Return the (X, Y) coordinate for the center point of the cell that contains the specified text.  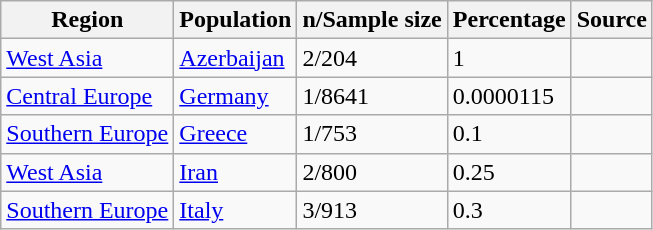
0.3 (509, 210)
Greece (236, 134)
Percentage (509, 20)
Central Europe (88, 96)
2/204 (372, 58)
n/Sample size (372, 20)
0.1 (509, 134)
1 (509, 58)
3/913 (372, 210)
Source (612, 20)
0.0000115 (509, 96)
1/753 (372, 134)
1/8641 (372, 96)
Region (88, 20)
Italy (236, 210)
Population (236, 20)
2/800 (372, 172)
Iran (236, 172)
0.25 (509, 172)
Germany (236, 96)
Azerbaijan (236, 58)
